Locate the cell with the specified text and output its (x, y) center coordinate. 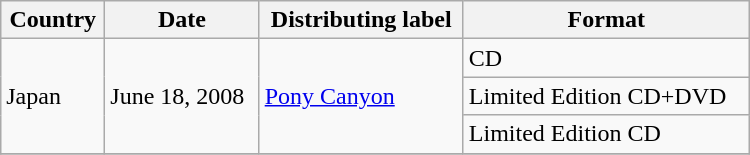
Date (182, 20)
Country (53, 20)
Distributing label (361, 20)
Japan (53, 96)
Limited Edition CD (606, 134)
Pony Canyon (361, 96)
Limited Edition CD+DVD (606, 96)
CD (606, 58)
June 18, 2008 (182, 96)
Format (606, 20)
